Locate the cell with the specified text and output its [X, Y] center coordinate. 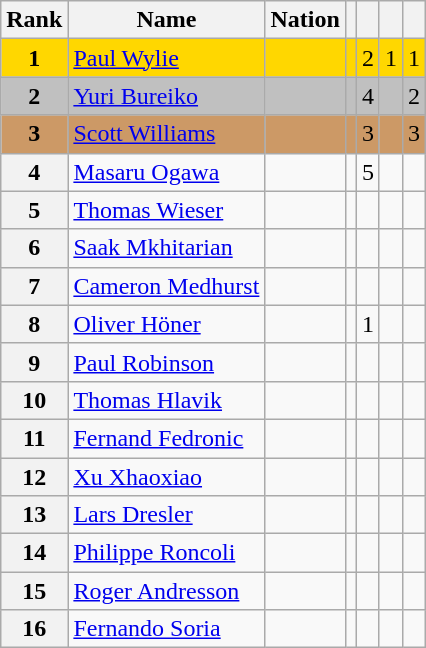
15 [34, 591]
16 [34, 629]
10 [34, 400]
12 [34, 477]
7 [34, 286]
Xu Xhaoxiao [166, 477]
Cameron Medhurst [166, 286]
9 [34, 362]
Rank [34, 20]
6 [34, 248]
Philippe Roncoli [166, 553]
11 [34, 438]
Saak Mkhitarian [166, 248]
Nation [305, 20]
14 [34, 553]
Paul Robinson [166, 362]
Paul Wylie [166, 58]
Scott Williams [166, 134]
13 [34, 515]
Fernand Fedronic [166, 438]
Masaru Ogawa [166, 172]
Thomas Hlavik [166, 400]
Oliver Höner [166, 324]
Name [166, 20]
Thomas Wieser [166, 210]
Lars Dresler [166, 515]
Yuri Bureiko [166, 96]
Fernando Soria [166, 629]
8 [34, 324]
Roger Andresson [166, 591]
